For the text-containing cell, return its midpoint in [X, Y] coordinate format. 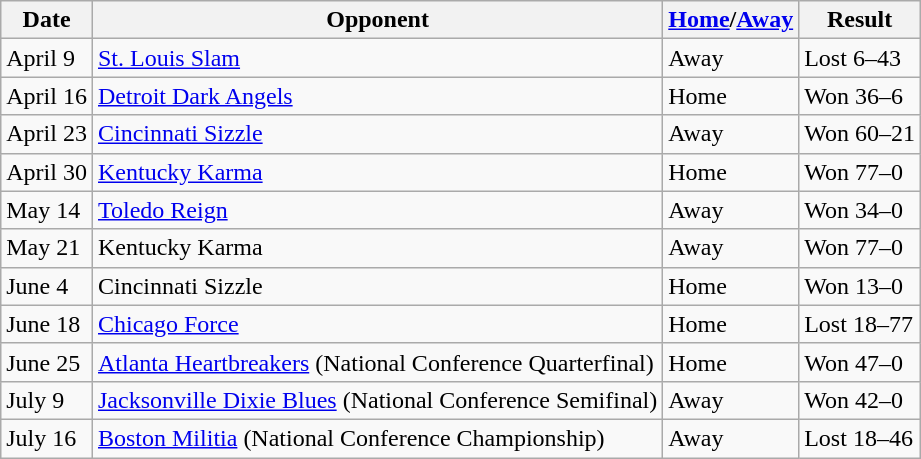
Atlanta Heartbreakers (National Conference Quarterfinal) [377, 362]
Detroit Dark Angels [377, 96]
Won 42–0 [860, 400]
Home/Away [731, 20]
Chicago Force [377, 324]
Lost 18–46 [860, 438]
July 16 [47, 438]
June 4 [47, 286]
Date [47, 20]
Won 13–0 [860, 286]
April 9 [47, 58]
Jacksonville Dixie Blues (National Conference Semifinal) [377, 400]
April 30 [47, 172]
St. Louis Slam [377, 58]
Won 34–0 [860, 210]
Lost 6–43 [860, 58]
July 9 [47, 400]
Lost 18–77 [860, 324]
Won 36–6 [860, 96]
April 23 [47, 134]
Won 60–21 [860, 134]
Opponent [377, 20]
April 16 [47, 96]
Boston Militia (National Conference Championship) [377, 438]
May 21 [47, 248]
Toledo Reign [377, 210]
June 25 [47, 362]
June 18 [47, 324]
Result [860, 20]
May 14 [47, 210]
Won 47–0 [860, 362]
